Determine the [x, y] coordinate at the center of the cell enclosing the given text.  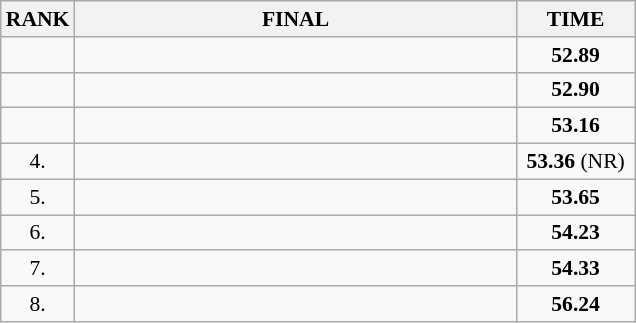
5. [38, 197]
52.90 [576, 90]
8. [38, 304]
53.65 [576, 197]
TIME [576, 19]
54.23 [576, 233]
6. [38, 233]
FINAL [295, 19]
53.16 [576, 126]
RANK [38, 19]
54.33 [576, 269]
52.89 [576, 55]
53.36 (NR) [576, 162]
7. [38, 269]
56.24 [576, 304]
4. [38, 162]
